Output the [X, Y] coordinate of the center of the cell containing the given text.  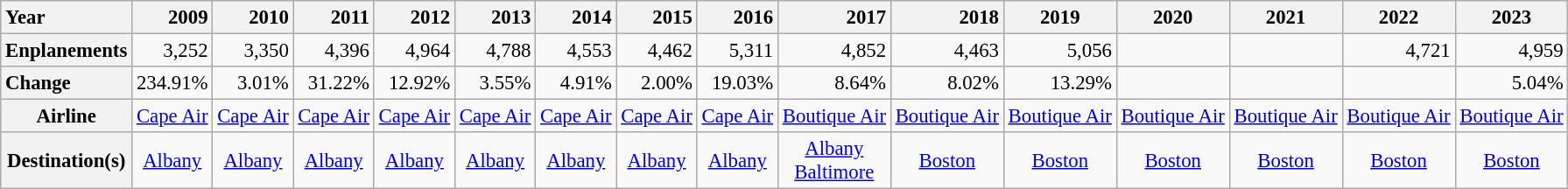
8.02% [947, 83]
2015 [657, 17]
4,959 [1511, 51]
2020 [1173, 17]
3,252 [172, 51]
2023 [1511, 17]
3,350 [253, 51]
4,788 [496, 51]
Year [67, 17]
8.64% [833, 83]
4,964 [414, 51]
Enplanements [67, 51]
2017 [833, 17]
AlbanyBaltimore [833, 161]
19.03% [737, 83]
3.01% [253, 83]
4,462 [657, 51]
2016 [737, 17]
5.04% [1511, 83]
5,311 [737, 51]
2012 [414, 17]
3.55% [496, 83]
4,396 [334, 51]
4,463 [947, 51]
2019 [1059, 17]
4,852 [833, 51]
2.00% [657, 83]
2014 [576, 17]
2022 [1399, 17]
13.29% [1059, 83]
2021 [1285, 17]
234.91% [172, 83]
Change [67, 83]
Destination(s) [67, 161]
2011 [334, 17]
31.22% [334, 83]
2013 [496, 17]
2009 [172, 17]
4,721 [1399, 51]
5,056 [1059, 51]
2010 [253, 17]
2018 [947, 17]
4.91% [576, 83]
Airline [67, 116]
4,553 [576, 51]
12.92% [414, 83]
